For the text-containing cell, return its midpoint in (X, Y) coordinate format. 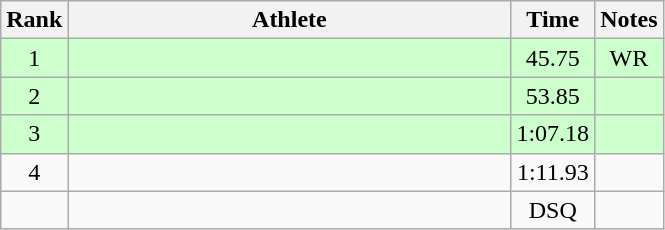
3 (34, 134)
DSQ (553, 210)
45.75 (553, 58)
53.85 (553, 96)
4 (34, 172)
1:11.93 (553, 172)
WR (629, 58)
Athlete (290, 20)
Rank (34, 20)
2 (34, 96)
Notes (629, 20)
Time (553, 20)
1:07.18 (553, 134)
1 (34, 58)
